Pinpoint the cell where the given text exists, returning its [X, Y] midpoint coordinate. 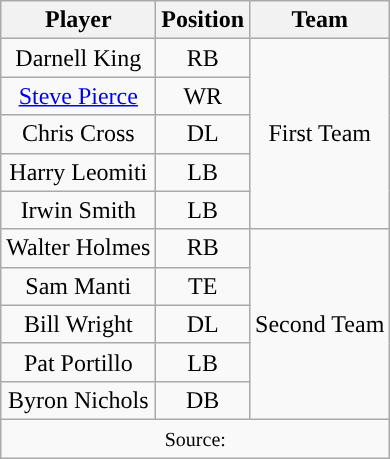
Harry Leomiti [78, 172]
Steve Pierce [78, 96]
Sam Manti [78, 286]
Darnell King [78, 58]
Chris Cross [78, 134]
Position [203, 20]
First Team [320, 134]
Source: [196, 438]
Bill Wright [78, 324]
WR [203, 96]
Second Team [320, 324]
TE [203, 286]
Player [78, 20]
DB [203, 400]
Team [320, 20]
Irwin Smith [78, 210]
Byron Nichols [78, 400]
Walter Holmes [78, 248]
Pat Portillo [78, 362]
